From the cell containing the given text, extract its center point as [x, y] coordinate. 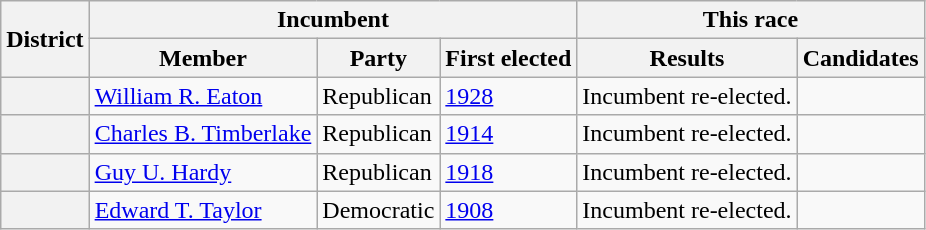
Candidates [860, 58]
Democratic [378, 210]
District [45, 39]
Member [203, 58]
Charles B. Timberlake [203, 134]
William R. Eaton [203, 96]
1908 [508, 210]
Results [687, 58]
Party [378, 58]
1918 [508, 172]
Edward T. Taylor [203, 210]
Incumbent [333, 20]
This race [750, 20]
1914 [508, 134]
1928 [508, 96]
First elected [508, 58]
Guy U. Hardy [203, 172]
